Extract the (x, y) coordinate from the center of the cell holding the provided text.  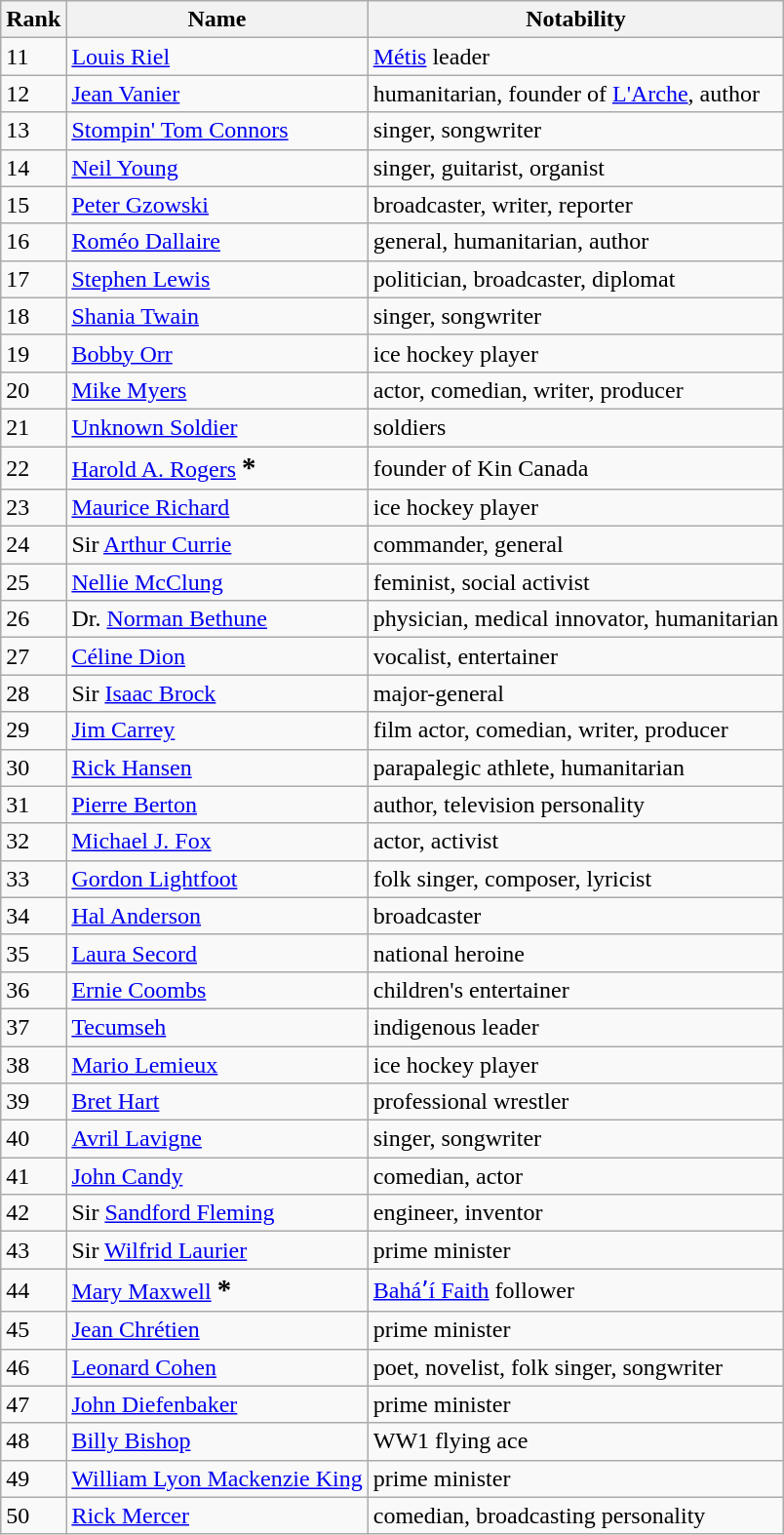
Name (216, 20)
36 (33, 990)
Laura Secord (216, 953)
Ernie Coombs (216, 990)
39 (33, 1102)
24 (33, 545)
40 (33, 1139)
Peter Gzowski (216, 205)
Billy Bishop (216, 1441)
35 (33, 953)
45 (33, 1330)
12 (33, 94)
41 (33, 1176)
Baháʼí Faith follower (575, 1290)
humanitarian, founder of L'Arche, author (575, 94)
WW1 flying ace (575, 1441)
physician, medical innovator, humanitarian (575, 619)
Jean Vanier (216, 94)
Louis Riel (216, 57)
Roméo Dallaire (216, 242)
broadcaster, writer, reporter (575, 205)
John Candy (216, 1176)
Gordon Lightfoot (216, 879)
national heroine (575, 953)
21 (33, 427)
30 (33, 767)
Leonard Cohen (216, 1367)
actor, activist (575, 842)
Céline Dion (216, 656)
Pierre Berton (216, 805)
26 (33, 619)
16 (33, 242)
Dr. Norman Bethune (216, 619)
professional wrestler (575, 1102)
Mike Myers (216, 390)
23 (33, 508)
poet, novelist, folk singer, songwriter (575, 1367)
11 (33, 57)
Unknown Soldier (216, 427)
50 (33, 1515)
politician, broadcaster, diplomat (575, 279)
13 (33, 131)
Rick Mercer (216, 1515)
film actor, comedian, writer, producer (575, 730)
32 (33, 842)
Bobby Orr (216, 353)
37 (33, 1027)
Jim Carrey (216, 730)
Maurice Richard (216, 508)
17 (33, 279)
vocalist, entertainer (575, 656)
Sir Arthur Currie (216, 545)
parapalegic athlete, humanitarian (575, 767)
Sir Wilfrid Laurier (216, 1250)
comedian, actor (575, 1176)
42 (33, 1213)
Avril Lavigne (216, 1139)
Stompin' Tom Connors (216, 131)
broadcaster (575, 916)
Sir Sandford Fleming (216, 1213)
15 (33, 205)
Stephen Lewis (216, 279)
Bret Hart (216, 1102)
folk singer, composer, lyricist (575, 879)
Sir Isaac Brock (216, 693)
John Diefenbaker (216, 1404)
William Lyon Mackenzie King (216, 1478)
27 (33, 656)
Neil Young (216, 168)
indigenous leader (575, 1027)
19 (33, 353)
44 (33, 1290)
46 (33, 1367)
Notability (575, 20)
31 (33, 805)
author, television personality (575, 805)
feminist, social activist (575, 582)
Rank (33, 20)
33 (33, 879)
Métis leader (575, 57)
Shania Twain (216, 316)
soldiers (575, 427)
major-general (575, 693)
actor, comedian, writer, producer (575, 390)
Mary Maxwell * (216, 1290)
Michael J. Fox (216, 842)
Harold A. Rogers * (216, 468)
Tecumseh (216, 1027)
48 (33, 1441)
engineer, inventor (575, 1213)
28 (33, 693)
38 (33, 1064)
Mario Lemieux (216, 1064)
singer, guitarist, organist (575, 168)
founder of Kin Canada (575, 468)
children's entertainer (575, 990)
Nellie McClung (216, 582)
22 (33, 468)
comedian, broadcasting personality (575, 1515)
47 (33, 1404)
Jean Chrétien (216, 1330)
20 (33, 390)
25 (33, 582)
34 (33, 916)
commander, general (575, 545)
43 (33, 1250)
29 (33, 730)
49 (33, 1478)
14 (33, 168)
18 (33, 316)
Hal Anderson (216, 916)
general, humanitarian, author (575, 242)
Rick Hansen (216, 767)
